Output the (x, y) coordinate of the center of the cell containing the given text.  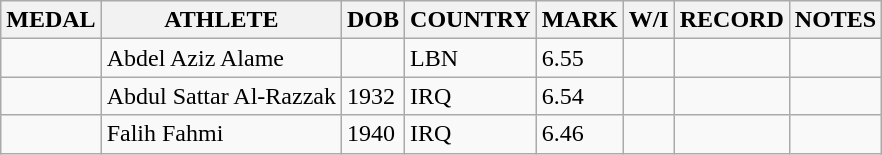
6.46 (580, 134)
LBN (471, 58)
COUNTRY (471, 20)
DOB (372, 20)
Abdel Aziz Alame (221, 58)
RECORD (732, 20)
W/I (648, 20)
MARK (580, 20)
NOTES (835, 20)
1940 (372, 134)
Falih Fahmi (221, 134)
ATHLETE (221, 20)
6.54 (580, 96)
Abdul Sattar Al-Razzak (221, 96)
1932 (372, 96)
6.55 (580, 58)
MEDAL (51, 20)
